Search for the cell housing the specified text and yield its (X, Y) center coordinate. 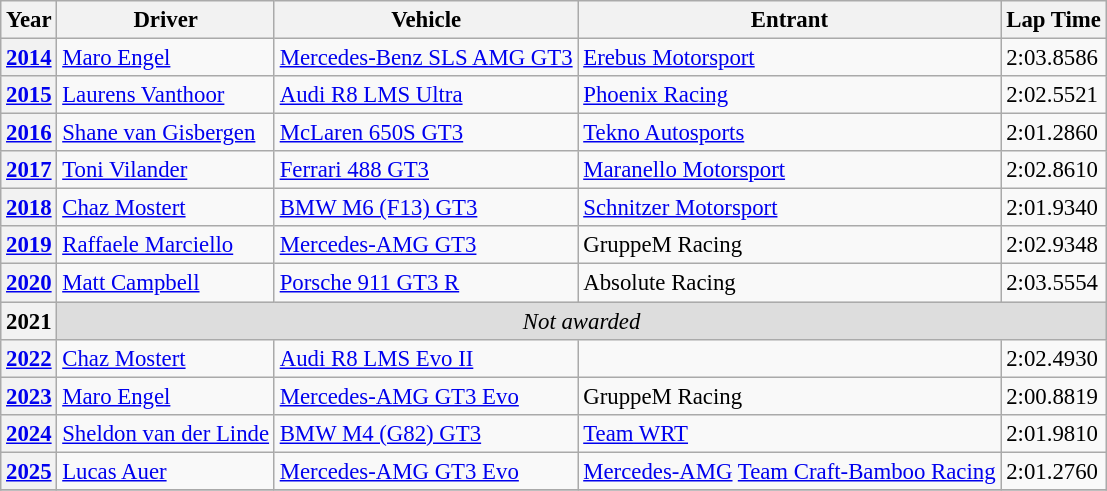
2:01.9810 (1054, 433)
2:03.8586 (1054, 58)
Driver (166, 20)
Mercedes-Benz SLS AMG GT3 (426, 58)
2025 (29, 471)
2:02.8610 (1054, 170)
BMW M6 (F13) GT3 (426, 208)
2:01.2760 (1054, 471)
Erebus Motorsport (790, 58)
2:02.4930 (1054, 358)
Phoenix Racing (790, 95)
Entrant (790, 20)
Schnitzer Motorsport (790, 208)
Sheldon van der Linde (166, 433)
Team WRT (790, 433)
Audi R8 LMS Evo II (426, 358)
2:00.8819 (1054, 396)
Lucas Auer (166, 471)
Mercedes-AMG Team Craft-Bamboo Racing (790, 471)
2016 (29, 133)
Laurens Vanthoor (166, 95)
Tekno Autosports (790, 133)
2:03.5554 (1054, 283)
2021 (29, 321)
2024 (29, 433)
2015 (29, 95)
2018 (29, 208)
2:02.5521 (1054, 95)
2:02.9348 (1054, 245)
Porsche 911 GT3 R (426, 283)
Matt Campbell (166, 283)
Maranello Motorsport (790, 170)
2020 (29, 283)
2:01.2860 (1054, 133)
Year (29, 20)
Ferrari 488 GT3 (426, 170)
Vehicle (426, 20)
Shane van Gisbergen (166, 133)
Audi R8 LMS Ultra (426, 95)
Raffaele Marciello (166, 245)
2019 (29, 245)
2023 (29, 396)
McLaren 650S GT3 (426, 133)
2017 (29, 170)
Not awarded (582, 321)
Lap Time (1054, 20)
2022 (29, 358)
Mercedes-AMG GT3 (426, 245)
2014 (29, 58)
BMW M4 (G82) GT3 (426, 433)
Toni Vilander (166, 170)
Absolute Racing (790, 283)
2:01.9340 (1054, 208)
